Return [x, y] of the center of cell containing provided text 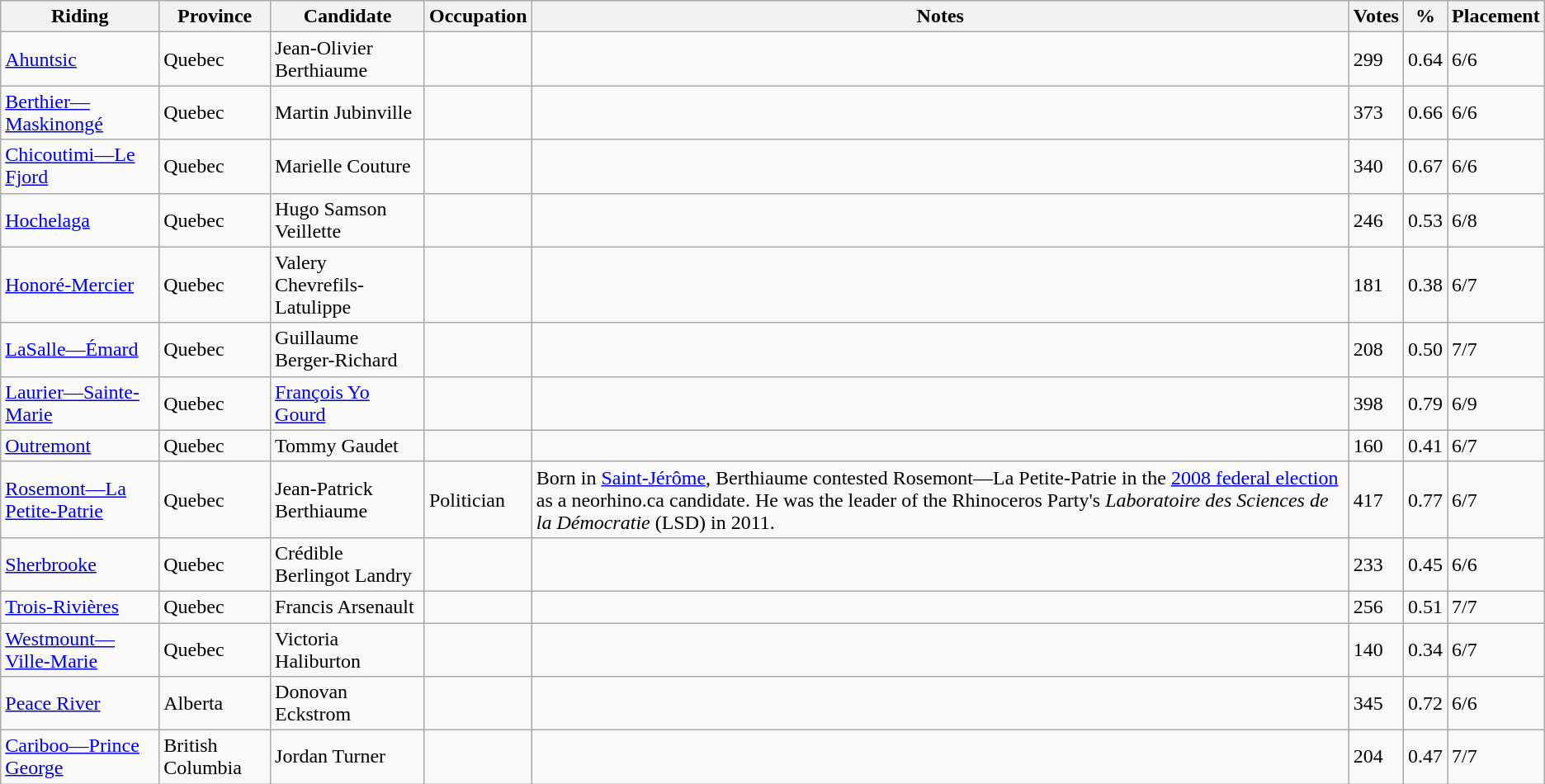
0.66 [1425, 112]
340 [1376, 167]
Guillaume Berger-Richard [348, 350]
Notes [940, 17]
Honoré-Mercier [80, 285]
Laurier—Sainte-Marie [80, 403]
% [1425, 17]
Votes [1376, 17]
Donovan Eckstrom [348, 703]
0.50 [1425, 350]
0.45 [1425, 564]
0.79 [1425, 403]
Peace River [80, 703]
Valery Chevrefils-Latulippe [348, 285]
208 [1376, 350]
Occupation [478, 17]
160 [1376, 446]
246 [1376, 220]
Province [215, 17]
140 [1376, 649]
François Yo Gourd [348, 403]
299 [1376, 59]
Alberta [215, 703]
Chicoutimi—Le Fjord [80, 167]
Victoria Haliburton [348, 649]
Westmount—Ville-Marie [80, 649]
233 [1376, 564]
6/9 [1496, 403]
Jean-Olivier Berthiaume [348, 59]
0.38 [1425, 285]
Candidate [348, 17]
Politician [478, 499]
0.41 [1425, 446]
0.64 [1425, 59]
Berthier—Maskinongé [80, 112]
256 [1376, 607]
Sherbrooke [80, 564]
0.51 [1425, 607]
Placement [1496, 17]
Jean-Patrick Berthiaume [348, 499]
Cariboo—Prince George [80, 758]
0.47 [1425, 758]
204 [1376, 758]
0.67 [1425, 167]
Outremont [80, 446]
373 [1376, 112]
Riding [80, 17]
0.77 [1425, 499]
181 [1376, 285]
0.53 [1425, 220]
Martin Jubinville [348, 112]
345 [1376, 703]
LaSalle—Émard [80, 350]
Rosemont—La Petite-Patrie [80, 499]
Jordan Turner [348, 758]
417 [1376, 499]
0.72 [1425, 703]
Trois-Rivières [80, 607]
British Columbia [215, 758]
0.34 [1425, 649]
Tommy Gaudet [348, 446]
Hugo Samson Veillette [348, 220]
Hochelaga [80, 220]
6/8 [1496, 220]
Ahuntsic [80, 59]
Marielle Couture [348, 167]
Crédible Berlingot Landry [348, 564]
Francis Arsenault [348, 607]
398 [1376, 403]
